Determine the [x, y] coordinate at the center of the cell enclosing the given text.  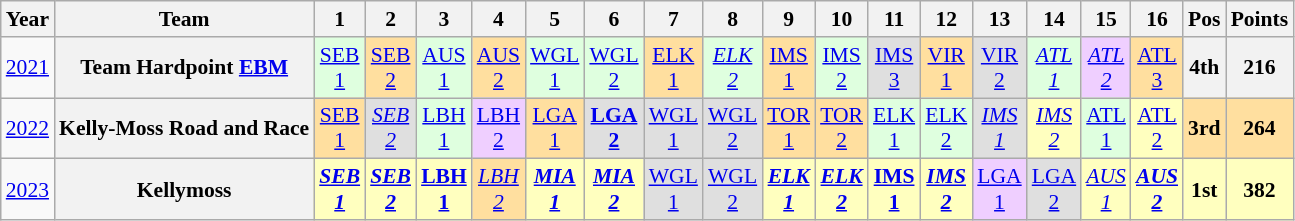
Team Hardpoint EBM [184, 68]
382 [1260, 190]
8 [732, 19]
2023 [28, 190]
3 [444, 19]
15 [1106, 19]
Kellymoss [184, 190]
VIR1 [946, 68]
9 [788, 19]
ATL3 [1157, 68]
1st [1204, 190]
216 [1260, 68]
11 [894, 19]
13 [999, 19]
Year [28, 19]
12 [946, 19]
264 [1260, 128]
3rd [1204, 128]
MIA1 [554, 190]
Pos [1204, 19]
1 [340, 19]
14 [1054, 19]
4 [498, 19]
10 [842, 19]
TOR2 [842, 128]
Points [1260, 19]
5 [554, 19]
MIA2 [614, 190]
IMS3 [894, 68]
TOR1 [788, 128]
7 [674, 19]
4th [1204, 68]
Team [184, 19]
Kelly-Moss Road and Race [184, 128]
2021 [28, 68]
VIR2 [999, 68]
16 [1157, 19]
6 [614, 19]
2 [390, 19]
2022 [28, 128]
